Locate the cell with the specified text and output its (X, Y) center coordinate. 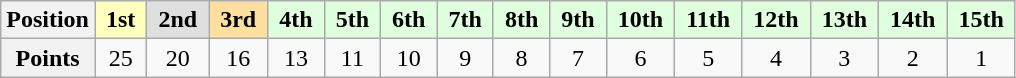
2 (913, 58)
14th (913, 20)
10 (409, 58)
9th (578, 20)
3rd (238, 20)
7 (578, 58)
8 (521, 58)
12th (776, 20)
20 (178, 58)
4 (776, 58)
15th (981, 20)
25 (120, 58)
7th (465, 20)
4th (296, 20)
2nd (178, 20)
1 (981, 58)
13th (844, 20)
8th (521, 20)
6th (409, 20)
13 (296, 58)
16 (238, 58)
11 (352, 58)
11th (708, 20)
9 (465, 58)
Points (48, 58)
5 (708, 58)
1st (120, 20)
3 (844, 58)
Position (48, 20)
10th (640, 20)
5th (352, 20)
6 (640, 58)
